Capture the cell that displays the provided text and extract its [X, Y] central coordinate. 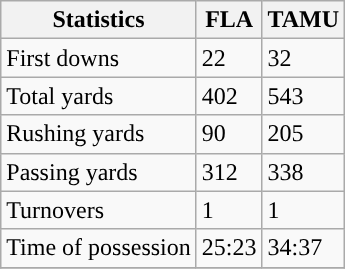
Time of possession [99, 248]
338 [304, 172]
25:23 [229, 248]
Turnovers [99, 210]
32 [304, 58]
543 [304, 96]
TAMU [304, 20]
34:37 [304, 248]
Total yards [99, 96]
90 [229, 134]
Statistics [99, 20]
First downs [99, 58]
205 [304, 134]
FLA [229, 20]
Rushing yards [99, 134]
Passing yards [99, 172]
312 [229, 172]
402 [229, 96]
22 [229, 58]
